Identify which cell holds the provided text, then report its (X, Y) central coordinate. 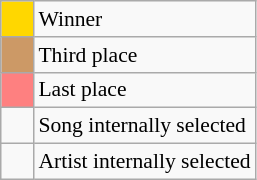
Last place (144, 90)
Song internally selected (144, 126)
Artist internally selected (144, 162)
Winner (144, 19)
Third place (144, 55)
